Output the [X, Y] coordinate of the center of the cell containing the given text.  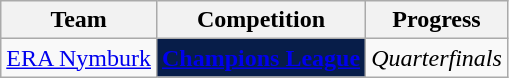
Champions League [260, 58]
Quarterfinals [437, 58]
Competition [260, 20]
Progress [437, 20]
Team [79, 20]
ERA Nymburk [79, 58]
